Scan for the cell matching the given text and deliver its (X, Y) coordinate at center. 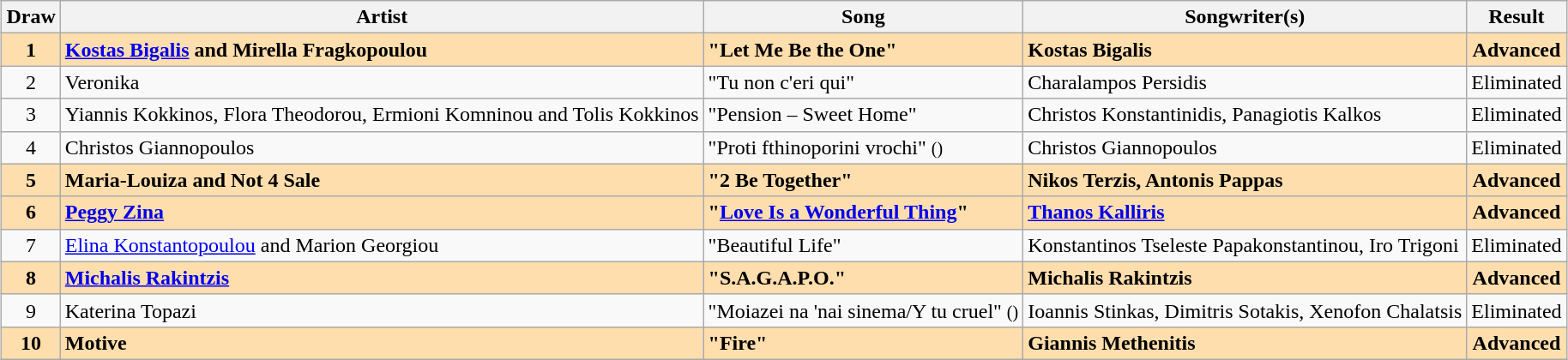
Katerina Topazi (382, 310)
Songwriter(s) (1245, 17)
8 (31, 278)
Veronika (382, 82)
"Tu non c'eri qui" (863, 82)
"S.A.G.A.P.O." (863, 278)
Kostas Bigalis and Mirella Fragkopoulou (382, 50)
2 (31, 82)
6 (31, 213)
5 (31, 180)
Thanos Kalliris (1245, 213)
3 (31, 115)
"Proti fthinoporini vrochi" () (863, 147)
Result (1517, 17)
Song (863, 17)
"Love Is a Wonderful Thing" (863, 213)
"2 Be Together" (863, 180)
9 (31, 310)
Christos Konstantinidis, Panagiotis Kalkos (1245, 115)
"Let Me Be the One" (863, 50)
1 (31, 50)
Draw (31, 17)
Giannis Methenitis (1245, 343)
Yiannis Kokkinos, Flora Theodorou, Ermioni Komninou and Tolis Kokkinos (382, 115)
"Beautiful Life" (863, 245)
Konstantinos Tseleste Papakonstantinou, Iro Trigoni (1245, 245)
Motive (382, 343)
Elina Konstantopoulou and Marion Georgiou (382, 245)
"Pension – Sweet Home" (863, 115)
7 (31, 245)
Maria-Louiza and Not 4 Sale (382, 180)
Ioannis Stinkas, Dimitris Sotakis, Xenofon Chalatsis (1245, 310)
Kostas Bigalis (1245, 50)
Nikos Terzis, Antonis Pappas (1245, 180)
"Fire" (863, 343)
10 (31, 343)
Charalampos Persidis (1245, 82)
4 (31, 147)
"Moiazei na 'nai sinema/Y tu cruel" () (863, 310)
Peggy Zina (382, 213)
Artist (382, 17)
